Return the [X, Y] coordinate for the center point of the cell that contains the specified text.  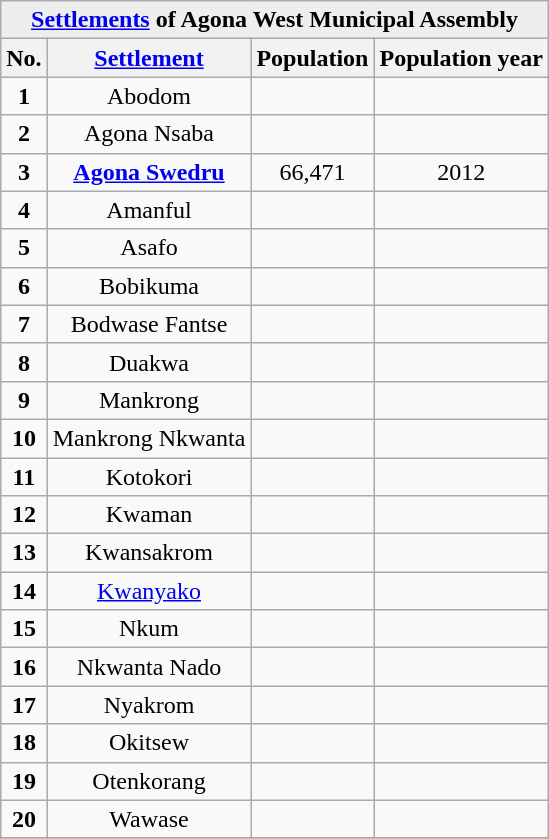
14 [24, 591]
Kwaman [149, 515]
Kwansakrom [149, 553]
4 [24, 210]
7 [24, 324]
1 [24, 96]
9 [24, 400]
Asafo [149, 248]
Duakwa [149, 362]
Population [312, 58]
Abodom [149, 96]
Okitsew [149, 743]
6 [24, 286]
Population year [461, 58]
16 [24, 667]
15 [24, 629]
Kwanyako [149, 591]
66,471 [312, 172]
No. [24, 58]
8 [24, 362]
Bobikuma [149, 286]
Kotokori [149, 477]
17 [24, 705]
Mankrong Nkwanta [149, 438]
Amanful [149, 210]
13 [24, 553]
Bodwase Fantse [149, 324]
11 [24, 477]
20 [24, 819]
10 [24, 438]
Mankrong [149, 400]
Wawase [149, 819]
2012 [461, 172]
12 [24, 515]
Agona Nsaba [149, 134]
3 [24, 172]
19 [24, 781]
5 [24, 248]
2 [24, 134]
Nkwanta Nado [149, 667]
Nyakrom [149, 705]
18 [24, 743]
Settlements of Agona West Municipal Assembly [275, 20]
Settlement [149, 58]
Agona Swedru [149, 172]
Otenkorang [149, 781]
Nkum [149, 629]
